Detect which cell encompasses the target text, then output its (X, Y) center coordinate. 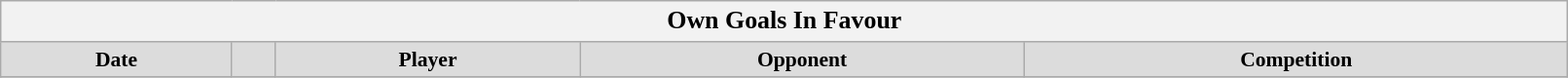
Own Goals In Favour (784, 21)
Date (117, 59)
Player (427, 59)
Opponent (802, 59)
Competition (1296, 59)
